Output the (X, Y) coordinate of the center of the cell containing the given text.  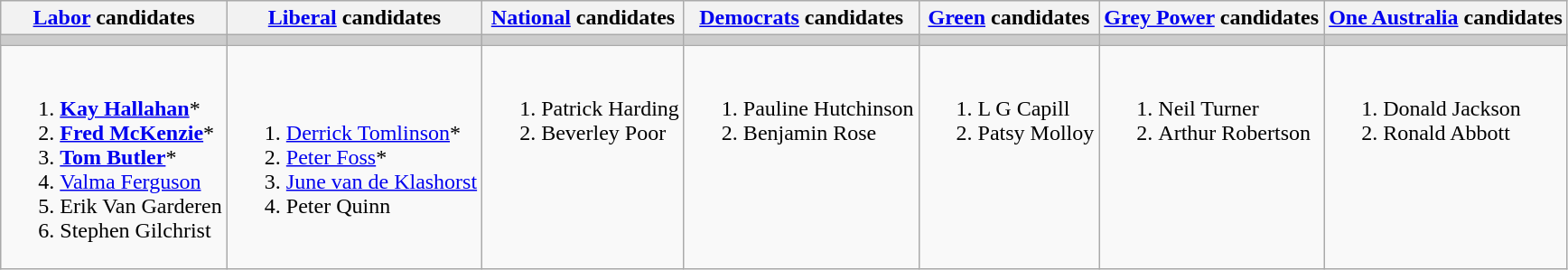
Kay Hallahan*Fred McKenzie*Tom Butler*Valma FergusonErik Van GarderenStephen Gilchrist (114, 157)
Green candidates (1009, 18)
Neil TurnerArthur Robertson (1212, 157)
Derrick Tomlinson*Peter Foss*June van de KlashorstPeter Quinn (354, 157)
Patrick HardingBeverley Poor (583, 157)
National candidates (583, 18)
Liberal candidates (354, 18)
Democrats candidates (801, 18)
Labor candidates (114, 18)
Grey Power candidates (1212, 18)
Donald JacksonRonald Abbott (1446, 157)
L G CapillPatsy Molloy (1009, 157)
One Australia candidates (1446, 18)
Pauline HutchinsonBenjamin Rose (801, 157)
